Scan for the cell matching the given text and deliver its (x, y) coordinate at center. 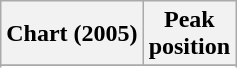
Chart (2005) (72, 34)
Peak position (189, 34)
